For the text-containing cell, return its midpoint in [x, y] coordinate format. 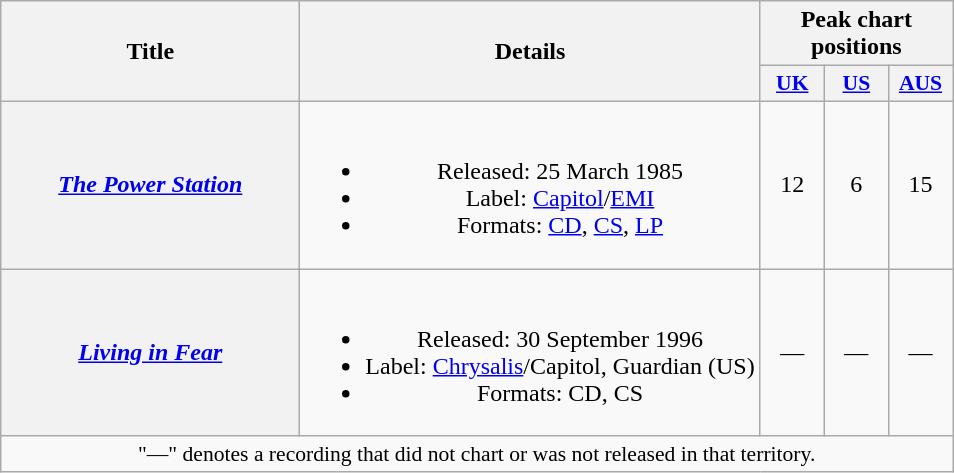
15 [920, 184]
"—" denotes a recording that did not chart or was not released in that territory. [477, 454]
Peak chart positions [856, 34]
The Power Station [150, 184]
Released: 30 September 1996Label: Chrysalis/Capitol, Guardian (US)Formats: CD, CS [530, 352]
6 [856, 184]
Details [530, 52]
Title [150, 52]
Released: 25 March 1985Label: Capitol/EMIFormats: CD, CS, LP [530, 184]
AUS [920, 84]
UK [792, 84]
US [856, 84]
Living in Fear [150, 352]
12 [792, 184]
